From the cell containing the given text, extract its center point as (X, Y) coordinate. 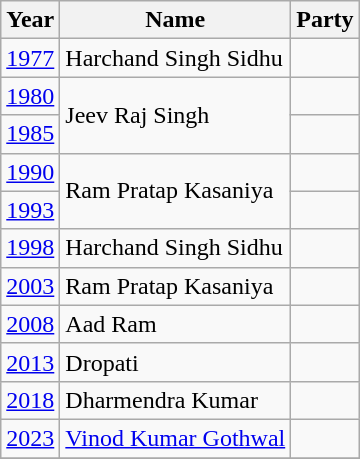
Year (30, 20)
Aad Ram (176, 324)
1985 (30, 134)
Party (325, 20)
2018 (30, 400)
1980 (30, 96)
2008 (30, 324)
Dropati (176, 362)
1993 (30, 210)
1990 (30, 172)
Dharmendra Kumar (176, 400)
1977 (30, 58)
2003 (30, 286)
Name (176, 20)
1998 (30, 248)
Vinod Kumar Gothwal (176, 438)
Jeev Raj Singh (176, 115)
2013 (30, 362)
2023 (30, 438)
